Search for the cell housing the specified text and yield its (X, Y) center coordinate. 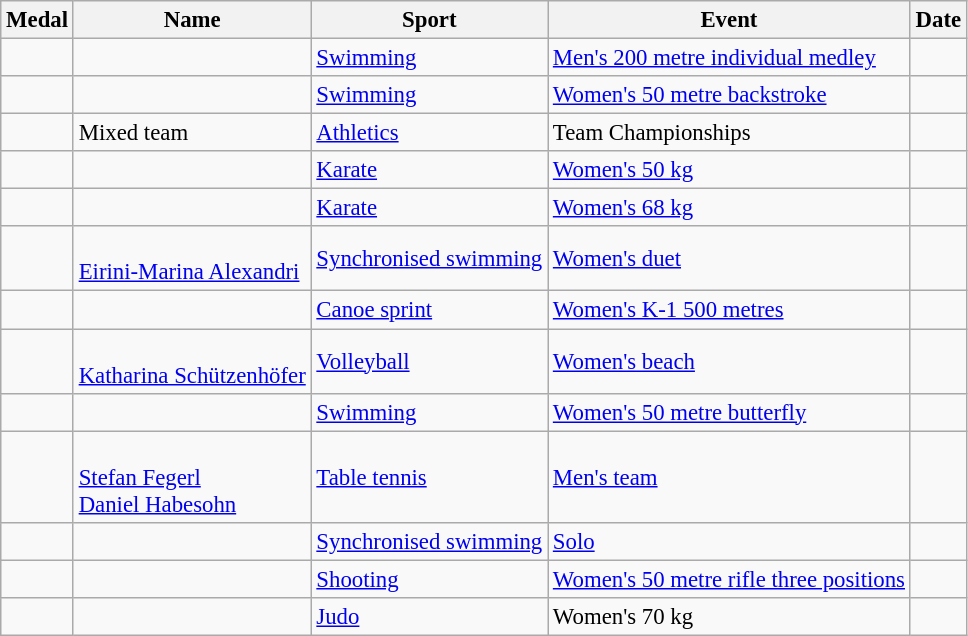
Women's 70 kg (730, 617)
Shooting (430, 579)
Women's 50 metre rifle three positions (730, 579)
Team Championships (730, 133)
Sport (430, 20)
Katharina Schützenhöfer (192, 362)
Stefan FegerlDaniel Habesohn (192, 477)
Date (938, 20)
Men's 200 metre individual medley (730, 58)
Men's team (730, 477)
Women's 50 kg (730, 170)
Table tennis (430, 477)
Eirini-Marina Alexandri (192, 258)
Women's duet (730, 258)
Judo (430, 617)
Canoe sprint (430, 310)
Mixed team (192, 133)
Event (730, 20)
Women's beach (730, 362)
Women's 50 metre butterfly (730, 412)
Name (192, 20)
Women's 50 metre backstroke (730, 95)
Solo (730, 541)
Athletics (430, 133)
Medal (38, 20)
Women's K-1 500 metres (730, 310)
Volleyball (430, 362)
Women's 68 kg (730, 208)
